Capture the cell that displays the provided text and extract its (X, Y) central coordinate. 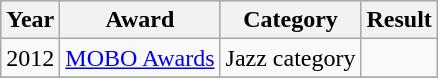
MOBO Awards (140, 58)
Award (140, 20)
Result (399, 20)
2012 (30, 58)
Jazz category (290, 58)
Year (30, 20)
Category (290, 20)
